Detect which cell encompasses the target text, then output its (x, y) center coordinate. 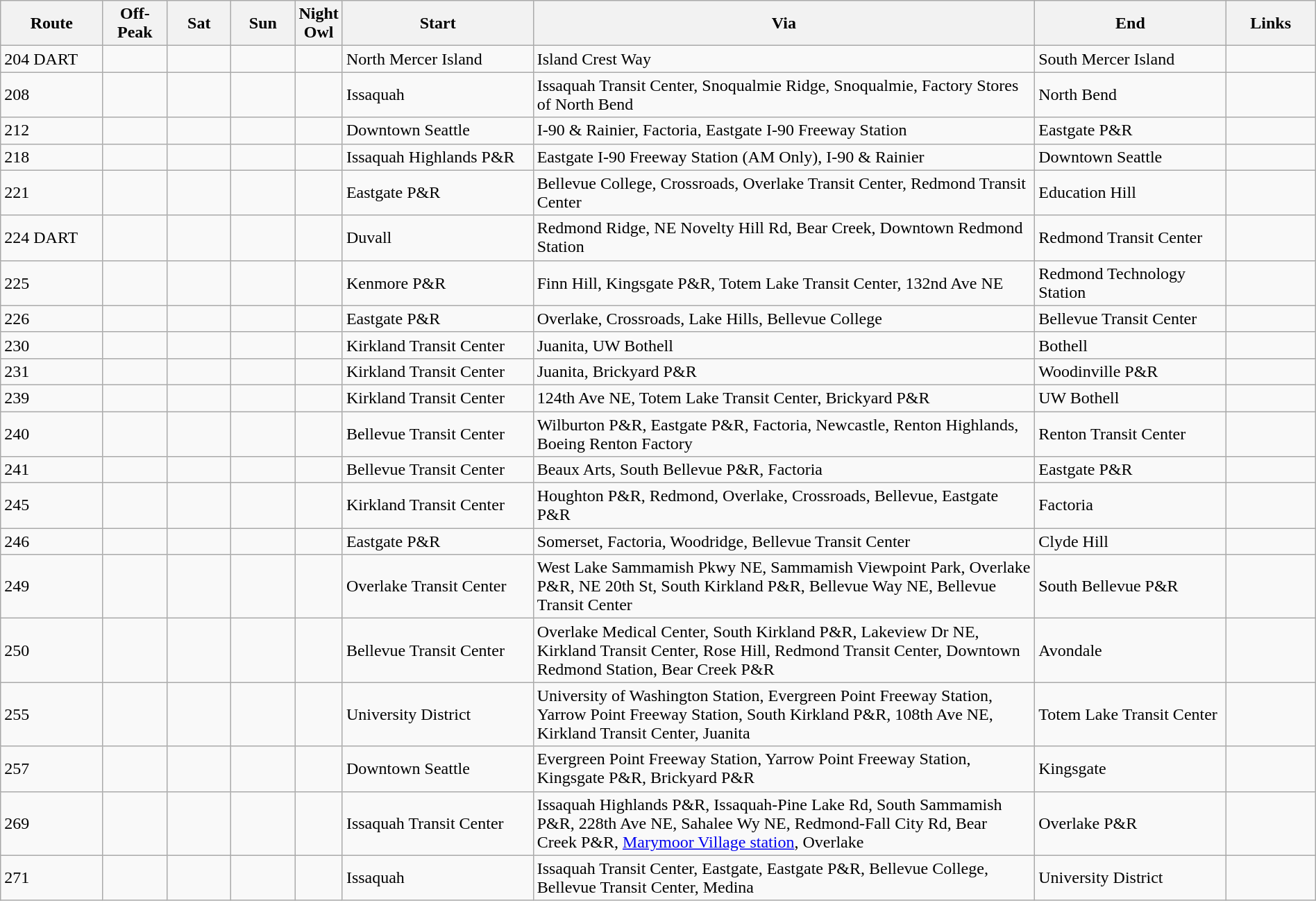
Finn Hill, Kingsgate P&R, Totem Lake Transit Center, 132nd Ave NE (784, 283)
204 DART (51, 59)
257 (51, 769)
271 (51, 877)
Eastgate I-90 Freeway Station (AM Only), I-90 & Rainier (784, 157)
212 (51, 130)
218 (51, 157)
Issaquah Transit Center (437, 823)
Start (437, 24)
North Bend (1130, 94)
Education Hill (1130, 193)
Kingsgate (1130, 769)
255 (51, 714)
Juanita, UW Bothell (784, 345)
Kenmore P&R (437, 283)
Redmond Transit Center (1130, 237)
North Mercer Island (437, 59)
225 (51, 283)
South Bellevue P&R (1130, 587)
Houghton P&R, Redmond, Overlake, Crossroads, Bellevue, Eastgate P&R (784, 505)
250 (51, 650)
Factoria (1130, 505)
231 (51, 371)
Evergreen Point Freeway Station, Yarrow Point Freeway Station, Kingsgate P&R, Brickyard P&R (784, 769)
224 DART (51, 237)
245 (51, 505)
240 (51, 433)
Island Crest Way (784, 59)
Avondale (1130, 650)
241 (51, 470)
Sat (199, 24)
239 (51, 398)
249 (51, 587)
Totem Lake Transit Center (1130, 714)
Night Owl (319, 24)
246 (51, 541)
Clyde Hill (1130, 541)
UW Bothell (1130, 398)
Issaquah Transit Center, Snoqualmie Ridge, Snoqualmie, Factory Stores of North Bend (784, 94)
West Lake Sammamish Pkwy NE, Sammamish Viewpoint Park, Overlake P&R, NE 20th St, South Kirkland P&R, Bellevue Way NE, Bellevue Transit Center (784, 587)
Issaquah Highlands P&R (437, 157)
Route (51, 24)
I-90 & Rainier, Factoria, Eastgate I-90 Freeway Station (784, 130)
End (1130, 24)
269 (51, 823)
230 (51, 345)
South Mercer Island (1130, 59)
Somerset, Factoria, Woodridge, Bellevue Transit Center (784, 541)
226 (51, 319)
124th Ave NE, Totem Lake Transit Center, Brickyard P&R (784, 398)
208 (51, 94)
Off-Peak (135, 24)
Overlake Transit Center (437, 587)
Juanita, Brickyard P&R (784, 371)
Issaquah Transit Center, Eastgate, Eastgate P&R, Bellevue College, Bellevue Transit Center, Medina (784, 877)
Links (1270, 24)
221 (51, 193)
Woodinville P&R (1130, 371)
Overlake, Crossroads, Lake Hills, Bellevue College (784, 319)
Sun (263, 24)
Via (784, 24)
Duvall (437, 237)
Redmond Technology Station (1130, 283)
Renton Transit Center (1130, 433)
Wilburton P&R, Eastgate P&R, Factoria, Newcastle, Renton Highlands, Boeing Renton Factory (784, 433)
Beaux Arts, South Bellevue P&R, Factoria (784, 470)
Bothell (1130, 345)
Overlake P&R (1130, 823)
Bellevue College, Crossroads, Overlake Transit Center, Redmond Transit Center (784, 193)
Redmond Ridge, NE Novelty Hill Rd, Bear Creek, Downtown Redmond Station (784, 237)
